Pinpoint the cell where the given text exists, returning its [X, Y] midpoint coordinate. 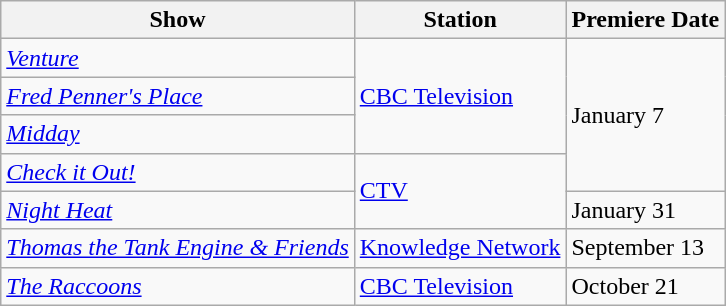
Station [460, 20]
CTV [460, 191]
Night Heat [178, 210]
January 7 [646, 115]
September 13 [646, 248]
Premiere Date [646, 20]
Thomas the Tank Engine & Friends [178, 248]
The Raccoons [178, 286]
January 31 [646, 210]
Midday [178, 134]
Venture [178, 58]
Fred Penner's Place [178, 96]
Show [178, 20]
October 21 [646, 286]
Check it Out! [178, 172]
Knowledge Network [460, 248]
